Pinpoint the cell where the given text exists, returning its (X, Y) midpoint coordinate. 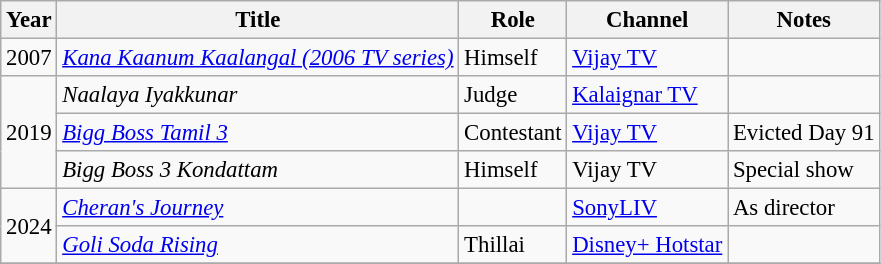
Judge (513, 95)
Special show (804, 170)
Bigg Boss 3 Kondattam (258, 170)
As director (804, 208)
Evicted Day 91 (804, 133)
Title (258, 20)
Disney+ Hotstar (648, 245)
Channel (648, 20)
SonyLIV (648, 208)
Kana Kaanum Kaalangal (2006 TV series) (258, 58)
2024 (29, 226)
Naalaya Iyakkunar (258, 95)
Role (513, 20)
Notes (804, 20)
2019 (29, 132)
Kalaignar TV (648, 95)
Thillai (513, 245)
Year (29, 20)
Goli Soda Rising (258, 245)
Bigg Boss Tamil 3 (258, 133)
Cheran's Journey (258, 208)
Contestant (513, 133)
2007 (29, 58)
